Detect which cell encompasses the target text, then output its (X, Y) center coordinate. 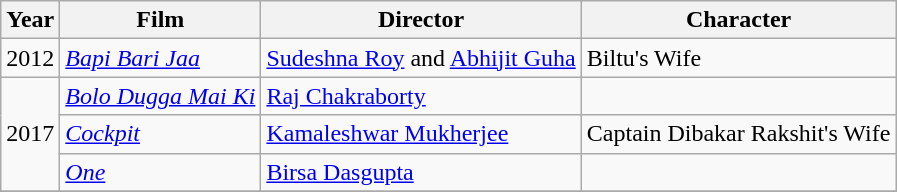
Kamaleshwar Mukherjee (421, 134)
One (160, 172)
Raj Chakraborty (421, 96)
Captain Dibakar Rakshit's Wife (738, 134)
Sudeshna Roy and Abhijit Guha (421, 58)
2017 (30, 134)
Year (30, 20)
Bolo Dugga Mai Ki (160, 96)
Film (160, 20)
2012 (30, 58)
Director (421, 20)
Cockpit (160, 134)
Bapi Bari Jaa (160, 58)
Character (738, 20)
Birsa Dasgupta (421, 172)
Biltu's Wife (738, 58)
